Find where the given text appears and provide that cell's center as (X, Y) coordinate. 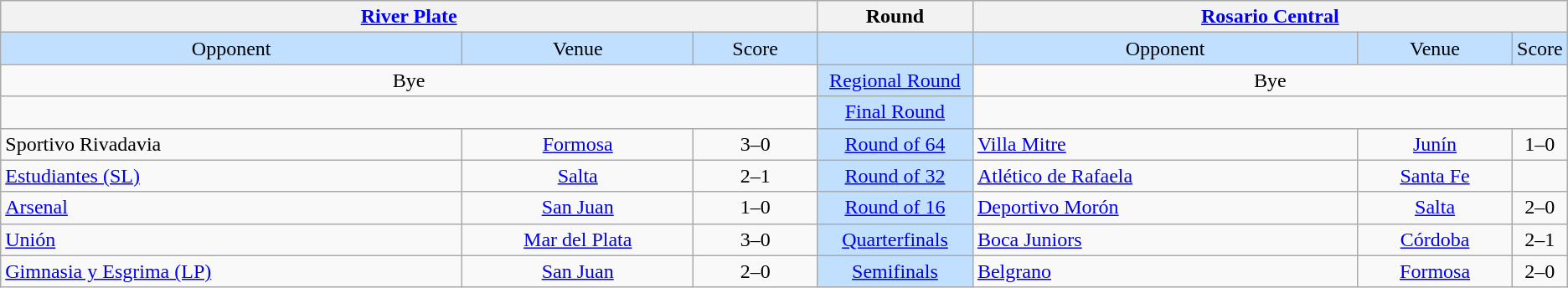
Gimnasia y Esgrima (LP) (231, 271)
Córdoba (1436, 239)
Quarterfinals (895, 239)
Boca Juniors (1164, 239)
Round of 32 (895, 176)
Mar del Plata (578, 239)
Villa Mitre (1164, 144)
Rosario Central (1270, 17)
Junín (1436, 144)
Final Round (895, 112)
Regional Round (895, 80)
Atlético de Rafaela (1164, 176)
River Plate (409, 17)
Round (895, 17)
Sportivo Rivadavia (231, 144)
Round of 16 (895, 208)
Deportivo Morón (1164, 208)
Arsenal (231, 208)
Semifinals (895, 271)
Estudiantes (SL) (231, 176)
Belgrano (1164, 271)
Unión (231, 239)
Santa Fe (1436, 176)
Round of 64 (895, 144)
